Return the [x, y] coordinate for the center point of the cell that contains the specified text.  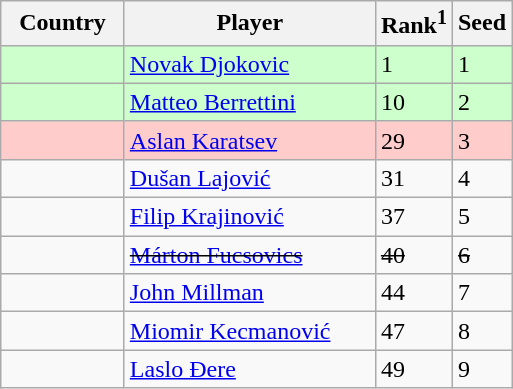
40 [414, 255]
Matteo Berrettini [250, 102]
31 [414, 178]
49 [414, 369]
Filip Krajinović [250, 217]
9 [482, 369]
John Millman [250, 293]
5 [482, 217]
Dušan Lajović [250, 178]
Novak Djokovic [250, 64]
6 [482, 255]
8 [482, 331]
10 [414, 102]
7 [482, 293]
2 [482, 102]
4 [482, 178]
44 [414, 293]
Country [63, 24]
Márton Fucsovics [250, 255]
Aslan Karatsev [250, 140]
3 [482, 140]
Seed [482, 24]
47 [414, 331]
Rank1 [414, 24]
Miomir Kecmanović [250, 331]
29 [414, 140]
37 [414, 217]
Player [250, 24]
Laslo Đere [250, 369]
